Output the (x, y) coordinate of the center of the cell containing the given text.  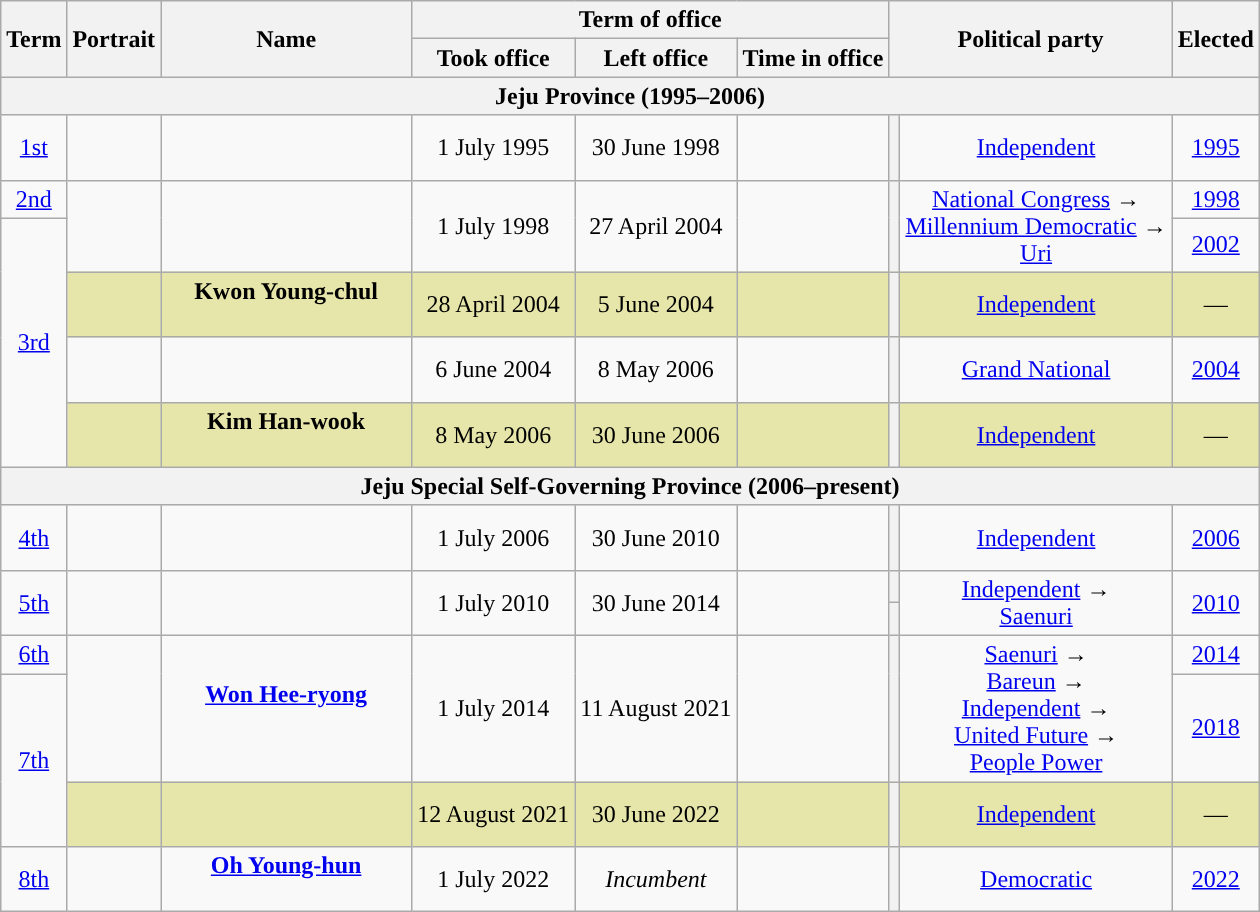
12 August 2021 (494, 814)
Democratic (1036, 880)
Name (286, 39)
Kim Han-wook (286, 434)
30 June 2006 (656, 434)
Political party (1030, 39)
Jeju Province (1995–2006) (630, 96)
4th (34, 538)
1 July 2022 (494, 880)
2nd (34, 199)
Won Hee-ryong (286, 708)
30 June 2010 (656, 538)
2004 (1216, 370)
2006 (1216, 538)
11 August 2021 (656, 708)
27 April 2004 (656, 226)
1 July 2006 (494, 538)
1995 (1216, 148)
8th (34, 880)
Grand National (1036, 370)
Independent →Saenuri (1036, 602)
2022 (1216, 880)
Term (34, 39)
1998 (1216, 199)
28 April 2004 (494, 304)
Term of office (650, 20)
Took office (494, 58)
6 June 2004 (494, 370)
2002 (1216, 245)
6th (34, 654)
30 June 1998 (656, 148)
30 June 2022 (656, 814)
Left office (656, 58)
2014 (1216, 654)
Time in office (813, 58)
5 June 2004 (656, 304)
1 July 2014 (494, 708)
Elected (1216, 39)
2018 (1216, 728)
Saenuri →Bareun →Independent →United Future →People Power (1036, 708)
3rd (34, 342)
1st (34, 148)
1 July 2010 (494, 602)
5th (34, 602)
30 June 2014 (656, 602)
1 July 1995 (494, 148)
2010 (1216, 602)
Incumbent (656, 880)
National Congress →Millennium Democratic →Uri (1036, 226)
Portrait (114, 39)
Kwon Young-chul (286, 304)
7th (34, 760)
Oh Young-hun (286, 880)
1 July 1998 (494, 226)
Jeju Special Self-Governing Province (2006–present) (630, 486)
